Return the (X, Y) coordinate for the center point of the cell that contains the specified text.  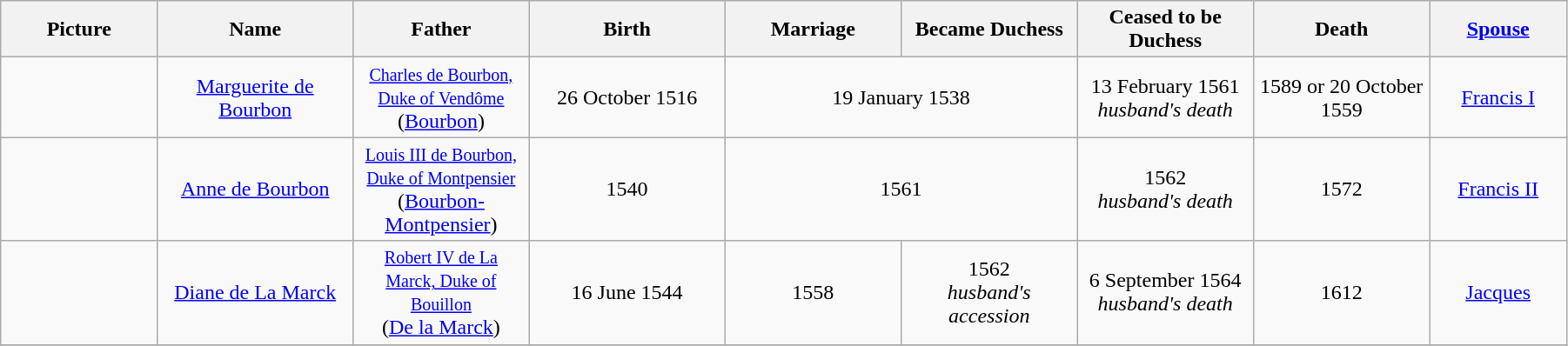
Ceased to be Duchess (1165, 30)
Louis III de Bourbon, Duke of Montpensier(Bourbon-Montpensier) (441, 190)
Jacques (1498, 292)
Diane de La Marck (256, 292)
Death (1341, 30)
19 January 1538 (901, 97)
Spouse (1498, 30)
Francis II (1498, 190)
1572 (1341, 190)
6 September 1564husband's death (1165, 292)
1562husband's death (1165, 190)
Anne de Bourbon (256, 190)
Marriage (813, 30)
Name (256, 30)
Birth (627, 30)
Marguerite de Bourbon (256, 97)
16 June 1544 (627, 292)
1589 or 20 October 1559 (1341, 97)
1562husband's accession (989, 292)
Became Duchess (989, 30)
26 October 1516 (627, 97)
Charles de Bourbon, Duke of Vendôme(Bourbon) (441, 97)
Francis I (1498, 97)
Father (441, 30)
1612 (1341, 292)
1561 (901, 190)
1540 (627, 190)
Robert IV de La Marck, Duke of Bouillon(De la Marck) (441, 292)
1558 (813, 292)
Picture (79, 30)
13 February 1561husband's death (1165, 97)
